Detect which cell encompasses the target text, then output its (x, y) center coordinate. 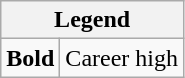
Legend (92, 20)
Bold (30, 58)
Career high (122, 58)
